Find where the given text appears and provide that cell's center as [x, y] coordinate. 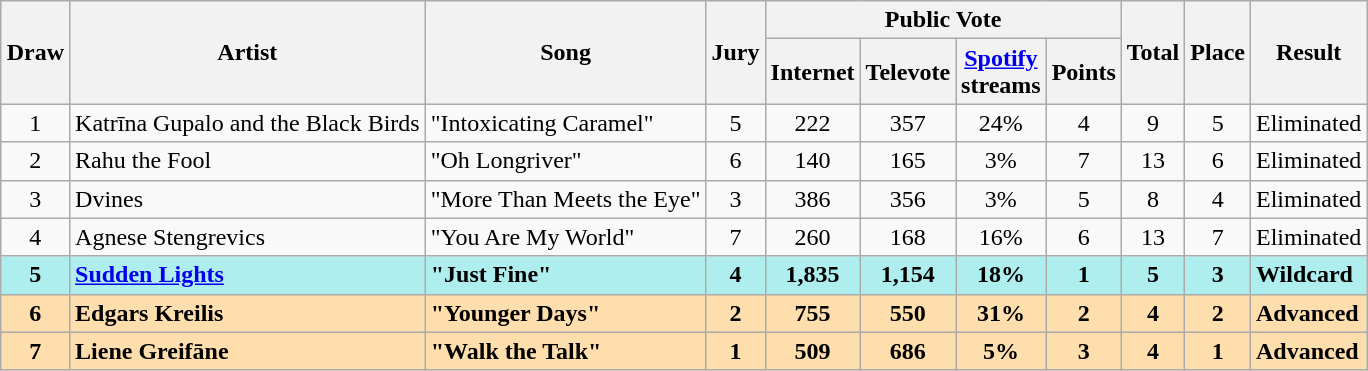
Artist [248, 52]
165 [908, 161]
16% [1002, 237]
222 [812, 123]
"Oh Longriver" [566, 161]
"Intoxicating Caramel" [566, 123]
"Walk the Talk" [566, 351]
Total [1153, 52]
Place [1218, 52]
356 [908, 199]
550 [908, 313]
31% [1002, 313]
Public Vote [943, 20]
Spotifystreams [1002, 72]
Agnese Stengrevics [248, 237]
Song [566, 52]
Jury [736, 52]
Points [1084, 72]
Draw [35, 52]
Edgars Kreilis [248, 313]
1,154 [908, 275]
260 [812, 237]
"Younger Days" [566, 313]
Result [1308, 52]
"You Are My World" [566, 237]
Katrīna Gupalo and the Black Birds [248, 123]
140 [812, 161]
Sudden Lights [248, 275]
755 [812, 313]
Televote [908, 72]
357 [908, 123]
Dvines [248, 199]
"Just Fine" [566, 275]
168 [908, 237]
18% [1002, 275]
509 [812, 351]
Internet [812, 72]
5% [1002, 351]
Rahu the Fool [248, 161]
386 [812, 199]
"More Than Meets the Eye" [566, 199]
Liene Greifāne [248, 351]
9 [1153, 123]
1,835 [812, 275]
8 [1153, 199]
24% [1002, 123]
686 [908, 351]
Wildcard [1308, 275]
